For the text-containing cell, return its midpoint in (x, y) coordinate format. 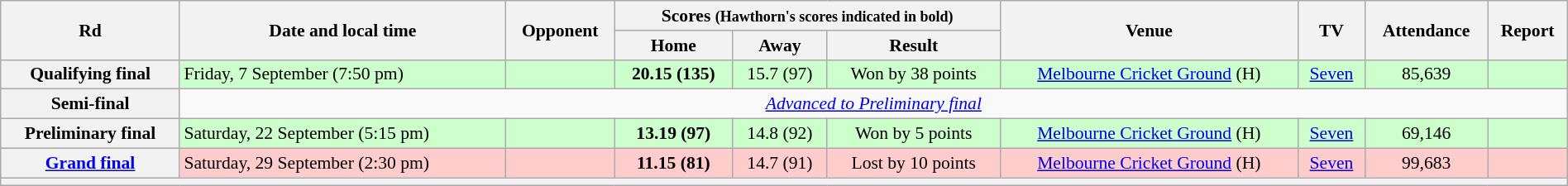
Result (913, 45)
Home (673, 45)
13.19 (97) (673, 134)
11.15 (81) (673, 163)
Attendance (1426, 30)
Saturday, 29 September (2:30 pm) (342, 163)
Rd (91, 30)
Friday, 7 September (7:50 pm) (342, 74)
69,146 (1426, 134)
99,683 (1426, 163)
Venue (1149, 30)
Opponent (560, 30)
Lost by 10 points (913, 163)
Advanced to Preliminary final (873, 104)
Semi-final (91, 104)
Qualifying final (91, 74)
20.15 (135) (673, 74)
Report (1527, 30)
TV (1331, 30)
Preliminary final (91, 134)
Grand final (91, 163)
Won by 5 points (913, 134)
Saturday, 22 September (5:15 pm) (342, 134)
Scores (Hawthorn's scores indicated in bold) (807, 16)
Won by 38 points (913, 74)
14.8 (92) (781, 134)
Date and local time (342, 30)
85,639 (1426, 74)
15.7 (97) (781, 74)
Away (781, 45)
14.7 (91) (781, 163)
